Find where the given text appears and provide that cell's center as [x, y] coordinate. 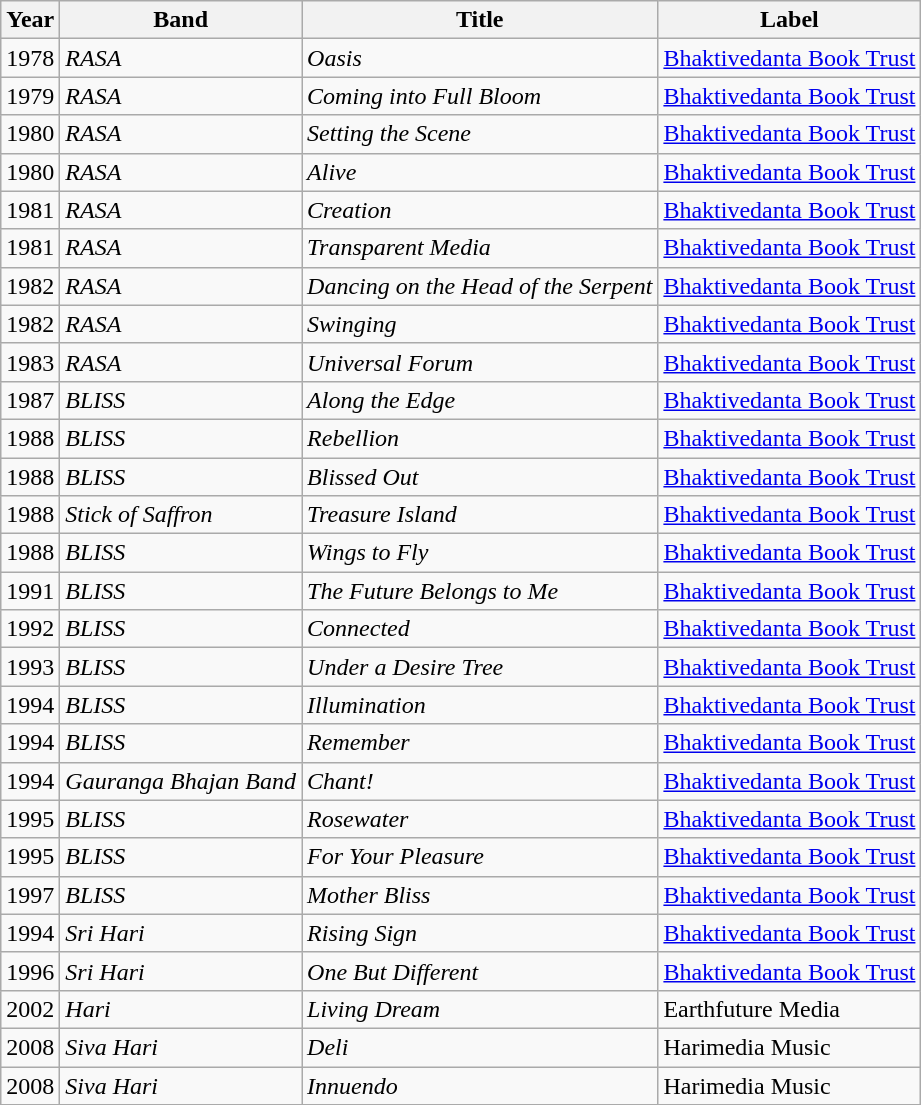
Transparent Media [480, 248]
Title [480, 20]
Oasis [480, 58]
Earthfuture Media [790, 1009]
The Future Belongs to Me [480, 591]
2002 [30, 1009]
Rising Sign [480, 933]
Year [30, 20]
Blissed Out [480, 477]
Band [181, 20]
Chant! [480, 781]
Innuendo [480, 1085]
Alive [480, 172]
1987 [30, 400]
Deli [480, 1047]
Illumination [480, 705]
Under a Desire Tree [480, 667]
Gauranga Bhajan Band [181, 781]
Connected [480, 629]
1978 [30, 58]
Swinging [480, 324]
Setting the Scene [480, 134]
Coming into Full Bloom [480, 96]
Hari [181, 1009]
1991 [30, 591]
Wings to Fly [480, 553]
Dancing on the Head of the Serpent [480, 286]
For Your Pleasure [480, 857]
Stick of Saffron [181, 515]
Along the Edge [480, 400]
Rebellion [480, 438]
Treasure Island [480, 515]
1979 [30, 96]
Mother Bliss [480, 895]
1983 [30, 362]
Creation [480, 210]
One But Different [480, 971]
1997 [30, 895]
1993 [30, 667]
Remember [480, 743]
Living Dream [480, 1009]
Label [790, 20]
1996 [30, 971]
Rosewater [480, 819]
Universal Forum [480, 362]
1992 [30, 629]
